For the text-containing cell, return its midpoint in (x, y) coordinate format. 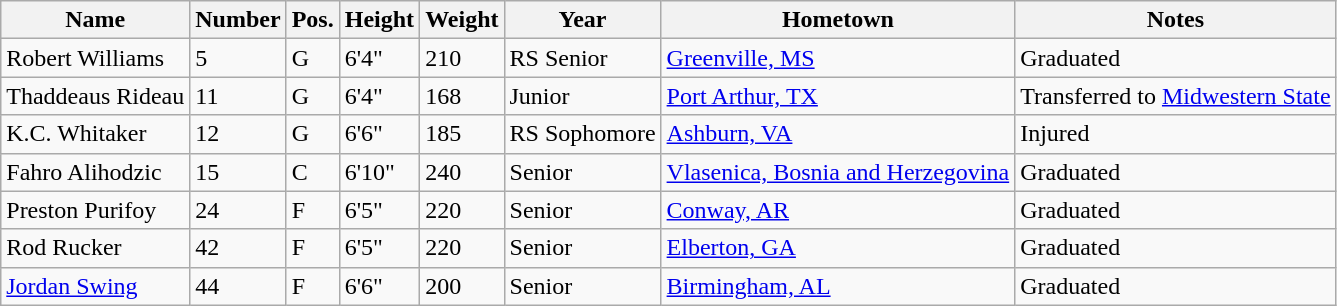
Port Arthur, TX (838, 96)
RS Sophomore (582, 134)
Birmingham, AL (838, 286)
Conway, AR (838, 210)
Vlasenica, Bosnia and Herzegovina (838, 172)
185 (462, 134)
240 (462, 172)
Ashburn, VA (838, 134)
K.C. Whitaker (96, 134)
200 (462, 286)
42 (238, 248)
Junior (582, 96)
C (312, 172)
Greenville, MS (838, 58)
15 (238, 172)
Name (96, 20)
Year (582, 20)
44 (238, 286)
168 (462, 96)
Jordan Swing (96, 286)
5 (238, 58)
Preston Purifoy (96, 210)
Robert Williams (96, 58)
Thaddeaus Rideau (96, 96)
Fahro Alihodzic (96, 172)
Pos. (312, 20)
Elberton, GA (838, 248)
Height (379, 20)
6'10" (379, 172)
Number (238, 20)
Rod Rucker (96, 248)
Notes (1176, 20)
12 (238, 134)
11 (238, 96)
Weight (462, 20)
RS Senior (582, 58)
Transferred to Midwestern State (1176, 96)
Injured (1176, 134)
24 (238, 210)
Hometown (838, 20)
210 (462, 58)
